Extract the [X, Y] coordinate from the center of the cell holding the provided text.  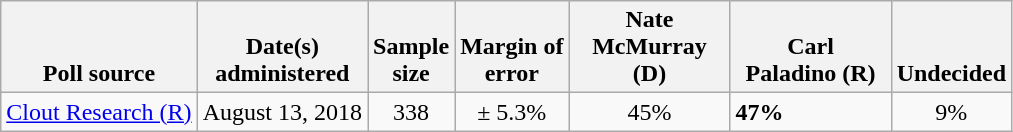
Margin oferror [512, 47]
NateMcMurray (D) [650, 47]
Undecided [951, 47]
CarlPaladino (R) [810, 47]
Samplesize [412, 47]
Clout Research (R) [99, 112]
9% [951, 112]
45% [650, 112]
Date(s)administered [282, 47]
± 5.3% [512, 112]
August 13, 2018 [282, 112]
Poll source [99, 47]
47% [810, 112]
338 [412, 112]
